Output the [x, y] coordinate of the center of the cell containing the given text.  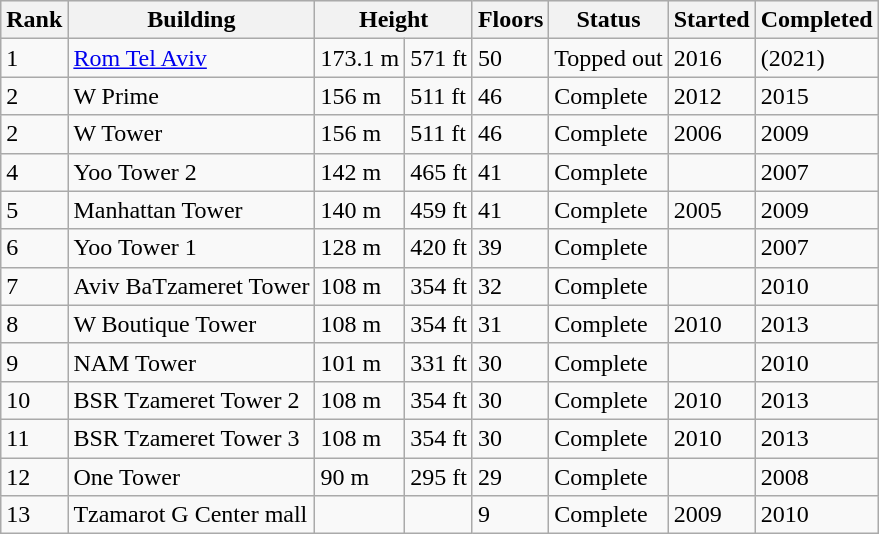
NAM Tower [192, 362]
173.1 m [360, 58]
11 [34, 438]
2008 [816, 477]
128 m [360, 248]
Manhattan Tower [192, 210]
Yoo Tower 2 [192, 172]
8 [34, 324]
4 [34, 172]
32 [510, 286]
12 [34, 477]
Yoo Tower 1 [192, 248]
13 [34, 515]
7 [34, 286]
331 ft [439, 362]
459 ft [439, 210]
10 [34, 400]
Tzamarot G Center mall [192, 515]
Floors [510, 20]
465 ft [439, 172]
29 [510, 477]
W Boutique Tower [192, 324]
Height [394, 20]
W Prime [192, 96]
Aviv BaTzameret Tower [192, 286]
Rom Tel Aviv [192, 58]
Status [608, 20]
Started [712, 20]
(2021) [816, 58]
Topped out [608, 58]
2012 [712, 96]
BSR Tzameret Tower 3 [192, 438]
39 [510, 248]
142 m [360, 172]
140 m [360, 210]
50 [510, 58]
2015 [816, 96]
5 [34, 210]
1 [34, 58]
6 [34, 248]
90 m [360, 477]
Rank [34, 20]
295 ft [439, 477]
420 ft [439, 248]
W Tower [192, 134]
Completed [816, 20]
101 m [360, 362]
2016 [712, 58]
2006 [712, 134]
One Tower [192, 477]
BSR Tzameret Tower 2 [192, 400]
571 ft [439, 58]
2005 [712, 210]
Building [192, 20]
31 [510, 324]
